Identify which cell holds the provided text, then report its [X, Y] central coordinate. 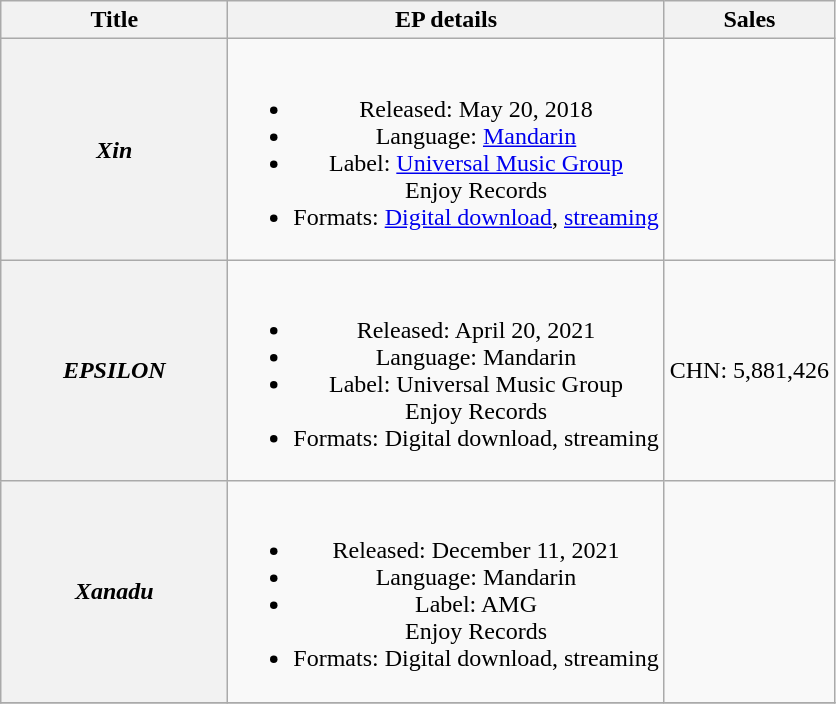
CHN: 5,881,426 [749, 370]
EPSILON [114, 370]
Released: April 20, 2021Language: MandarinLabel: Universal Music GroupEnjoy RecordsFormats: Digital download, streaming [446, 370]
EP details [446, 20]
Xin [114, 150]
Xanadu [114, 592]
Released: May 20, 2018Language: MandarinLabel: Universal Music GroupEnjoy RecordsFormats: Digital download, streaming [446, 150]
Title [114, 20]
Released: December 11, 2021Language: MandarinLabel: AMGEnjoy RecordsFormats: Digital download, streaming [446, 592]
Sales [749, 20]
